Return (X, Y) of the center of cell containing provided text 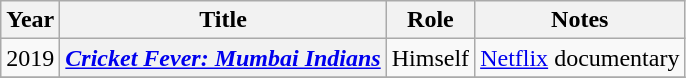
Netflix documentary (580, 58)
Cricket Fever: Mumbai Indians (223, 58)
Role (430, 20)
Title (223, 20)
Notes (580, 20)
2019 (30, 58)
Year (30, 20)
Himself (430, 58)
